Search for the cell housing the specified text and yield its (x, y) center coordinate. 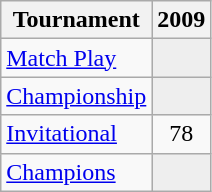
Match Play (76, 58)
Champions (76, 172)
Championship (76, 96)
Invitational (76, 134)
78 (182, 134)
2009 (182, 20)
Tournament (76, 20)
